Identify which cell holds the provided text, then report its (X, Y) central coordinate. 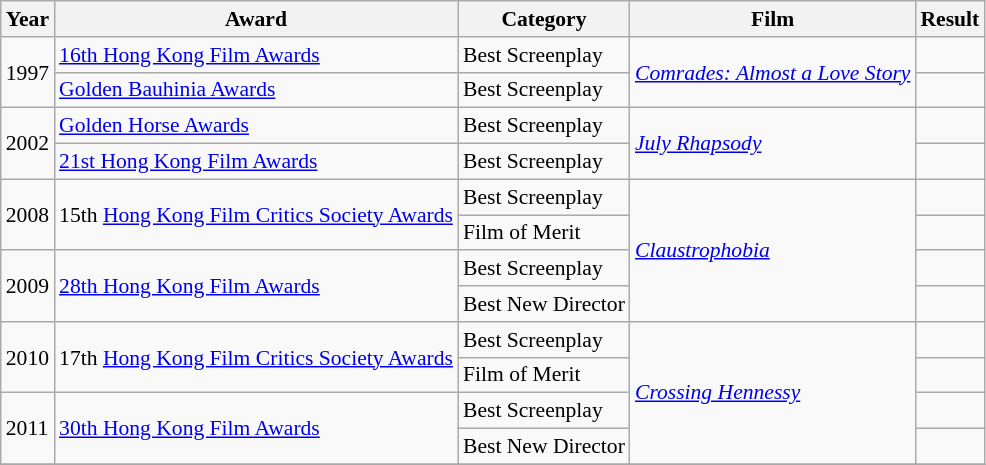
16th Hong Kong Film Awards (256, 55)
Film (773, 19)
15th Hong Kong Film Critics Society Awards (256, 214)
Comrades: Almost a Love Story (773, 72)
Claustrophobia (773, 250)
Golden Bauhinia Awards (256, 90)
17th Hong Kong Film Critics Society Awards (256, 358)
Category (544, 19)
Award (256, 19)
2008 (28, 214)
Year (28, 19)
28th Hong Kong Film Awards (256, 286)
2011 (28, 428)
2009 (28, 286)
Golden Horse Awards (256, 126)
Crossing Hennessy (773, 393)
Result (950, 19)
21st Hong Kong Film Awards (256, 162)
July Rhapsody (773, 144)
2002 (28, 144)
1997 (28, 72)
30th Hong Kong Film Awards (256, 428)
2010 (28, 358)
